From the cell containing the given text, extract its center point as [x, y] coordinate. 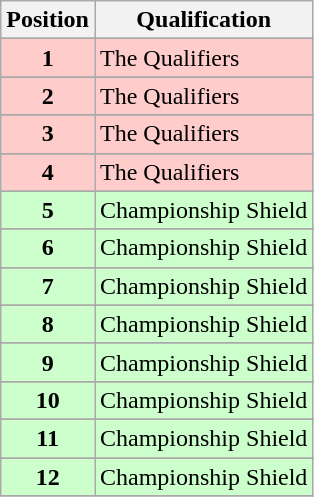
12 [48, 477]
8 [48, 324]
7 [48, 286]
9 [48, 362]
3 [48, 134]
1 [48, 58]
11 [48, 438]
Qualification [203, 20]
5 [48, 210]
Position [48, 20]
6 [48, 248]
2 [48, 96]
4 [48, 172]
10 [48, 400]
